Provide the (X, Y) coordinate of the cell's center where the given text is located.  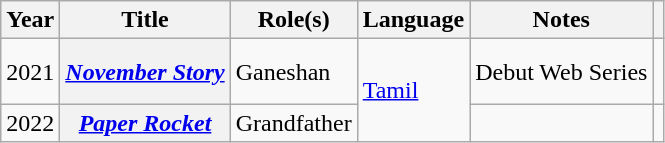
Language (413, 20)
Debut Web Series (562, 72)
Title (145, 20)
Notes (562, 20)
Paper Rocket (145, 123)
November Story (145, 72)
Year (30, 20)
2022 (30, 123)
Tamil (413, 90)
Ganeshan (294, 72)
Role(s) (294, 20)
Grandfather (294, 123)
2021 (30, 72)
